From the cell containing the given text, extract its center point as (x, y) coordinate. 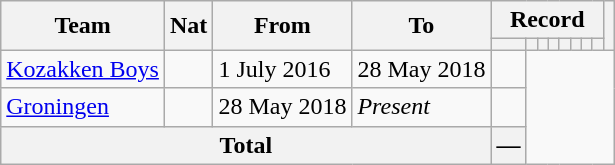
To (422, 26)
Record (547, 20)
Kozakken Boys (83, 69)
— (508, 145)
From (282, 26)
1 July 2016 (282, 69)
Present (422, 107)
Groningen (83, 107)
Total (246, 145)
Nat (188, 26)
Team (83, 26)
